Identify which cell holds the provided text, then report its (x, y) central coordinate. 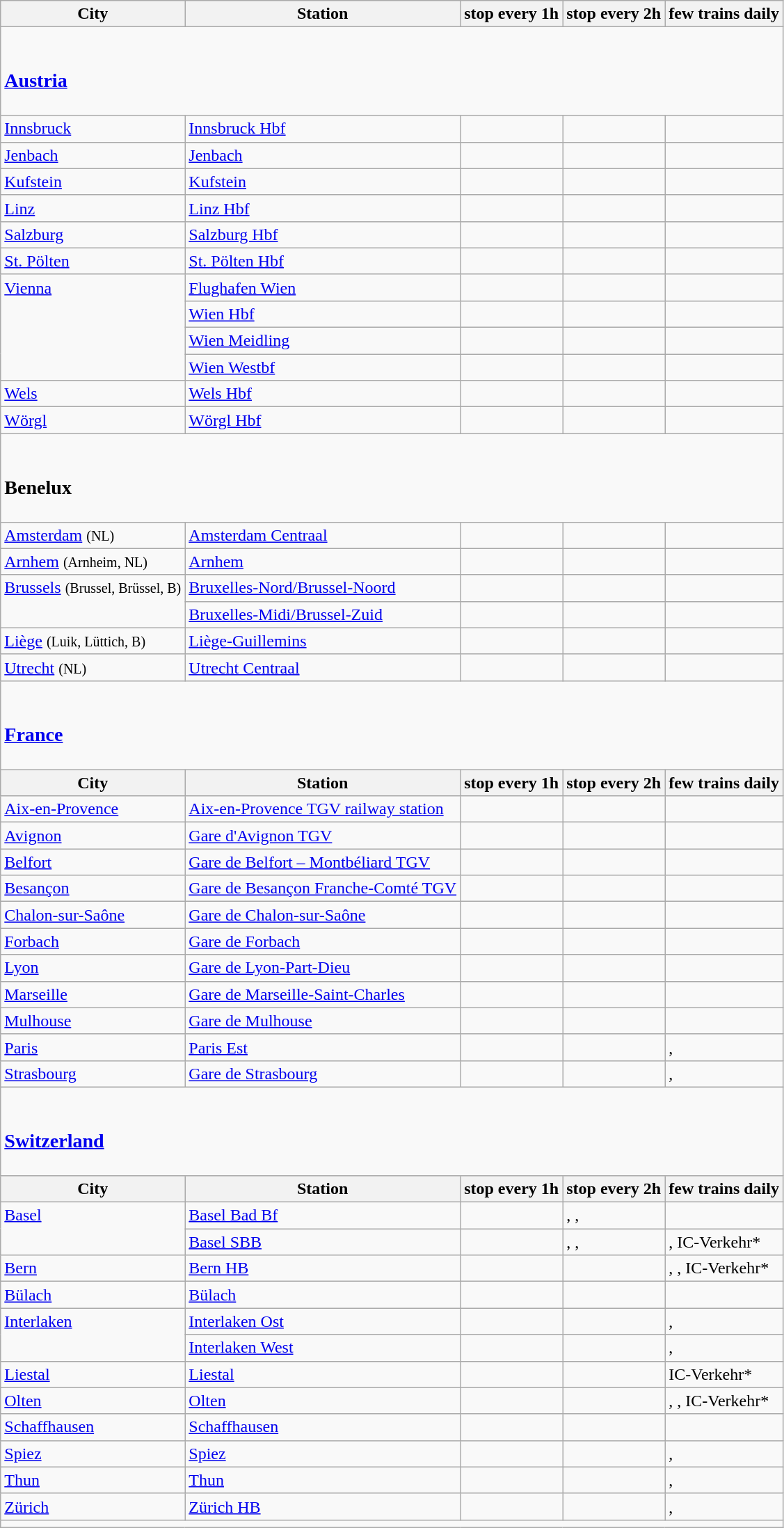
Interlaken Ost (323, 1321)
Wörgl Hbf (323, 420)
Belfort (93, 862)
Salzburg (93, 234)
Innsbruck Hbf (323, 129)
Gare de Strasbourg (323, 1074)
Brussels (Brussel, Brüssel, B) (93, 601)
Bruxelles-Midi/Brussel-Zuid (323, 614)
Liège (Luik, Lüttich, B) (93, 641)
France (392, 725)
, IC-Verkehr* (724, 1242)
Utrecht (NL) (93, 667)
Gare de Chalon-sur-Saône (323, 915)
Zürich HB (323, 1506)
Gare de Besançon Franche-Comté TGV (323, 889)
Aix-en-Provence TGV railway station (323, 809)
Wels (93, 394)
Mulhouse (93, 1021)
Gare de Forbach (323, 941)
Austria (392, 71)
Gare de Lyon-Part-Dieu (323, 968)
Paris (93, 1047)
Liège-Guillemins (323, 641)
Marseille (93, 994)
Switzerland (392, 1131)
Salzburg Hbf (323, 234)
Utrecht Centraal (323, 667)
Gare de Mulhouse (323, 1021)
Flughafen Wien (323, 287)
Wels Hbf (323, 394)
Strasbourg (93, 1074)
Basel (93, 1229)
Innsbruck (93, 129)
Arnhem (Arnheim, NL) (93, 562)
Aix-en-Provence (93, 809)
Basel Bad Bf (323, 1216)
Gare de Marseille-Saint-Charles (323, 994)
Zürich (93, 1506)
Avignon (93, 836)
Wien Meidling (323, 341)
Bern HB (323, 1268)
Wien Hbf (323, 314)
Amsterdam Centraal (323, 535)
IC-Verkehr* (724, 1374)
Wörgl (93, 420)
Forbach (93, 941)
Interlaken (93, 1335)
Benelux (392, 477)
St. Pölten Hbf (323, 261)
Basel SBB (323, 1242)
Bern (93, 1268)
Chalon-sur-Saône (93, 915)
Besançon (93, 889)
Paris Est (323, 1047)
Wien Westbf (323, 367)
Gare d'Avignon TGV (323, 836)
Linz (93, 208)
Gare de Belfort – Montbéliard TGV (323, 862)
Interlaken West (323, 1348)
St. Pölten (93, 261)
Lyon (93, 968)
Vienna (93, 327)
Arnhem (323, 562)
Amsterdam (NL) (93, 535)
Linz Hbf (323, 208)
Bruxelles-Nord/Brussel-Noord (323, 588)
